For the text-containing cell, return its midpoint in [x, y] coordinate format. 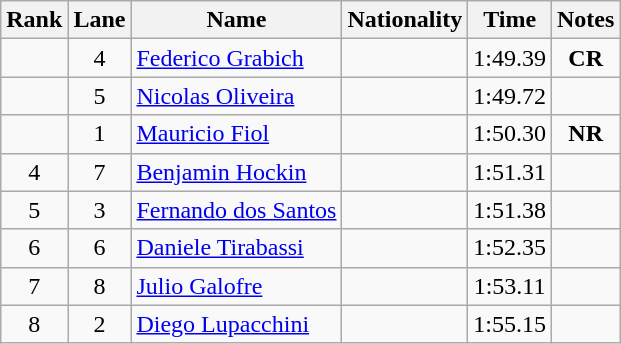
1 [100, 134]
Name [236, 20]
Nicolas Oliveira [236, 96]
1:49.39 [510, 58]
CR [585, 58]
NR [585, 134]
1:50.30 [510, 134]
Time [510, 20]
1:51.38 [510, 210]
Lane [100, 20]
3 [100, 210]
Rank [34, 20]
Federico Grabich [236, 58]
Notes [585, 20]
Benjamin Hockin [236, 172]
Julio Galofre [236, 286]
Daniele Tirabassi [236, 248]
Mauricio Fiol [236, 134]
2 [100, 324]
Fernando dos Santos [236, 210]
1:53.11 [510, 286]
1:51.31 [510, 172]
Nationality [405, 20]
1:55.15 [510, 324]
Diego Lupacchini [236, 324]
1:49.72 [510, 96]
1:52.35 [510, 248]
